Return (x, y) of the center of cell containing provided text 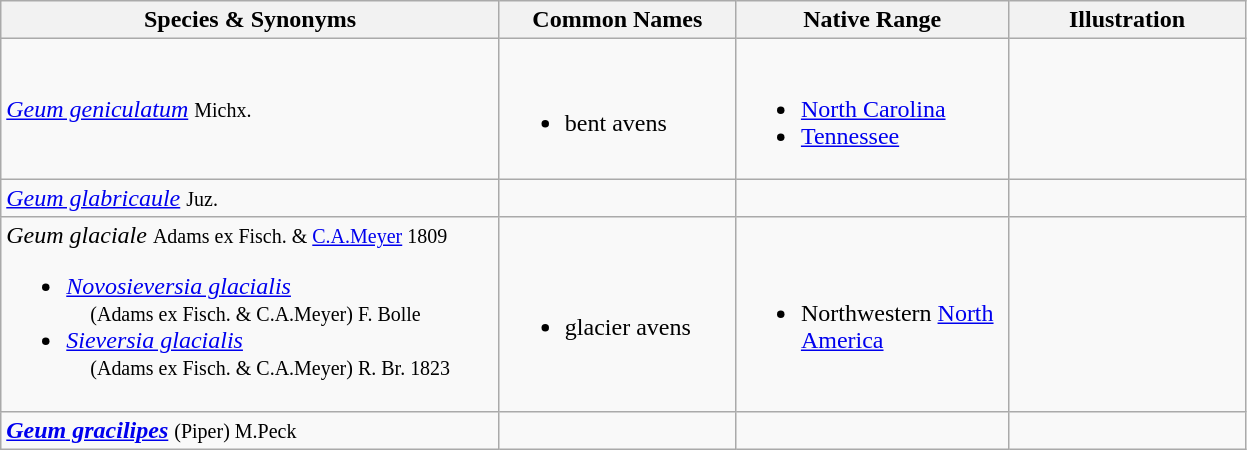
Species & Synonyms (250, 20)
bent avens (617, 109)
Geum gracilipes (Piper) M.Peck (250, 430)
North CarolinaTennessee (872, 109)
glacier avens (617, 314)
Northwestern North America (872, 314)
Geum geniculatum Michx. (250, 109)
Geum glabricaule Juz. (250, 198)
Illustration (1127, 20)
Common Names (617, 20)
Native Range (872, 20)
